Pinpoint the cell where the given text exists, returning its [x, y] midpoint coordinate. 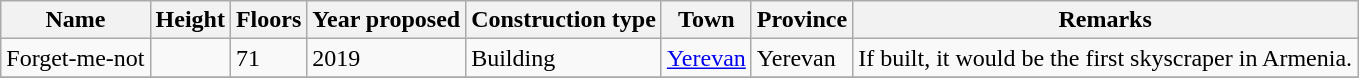
Building [564, 58]
If built, it would be the first skyscraper in Armenia. [1106, 58]
Height [190, 20]
Year proposed [386, 20]
Remarks [1106, 20]
Floors [268, 20]
Name [76, 20]
Construction type [564, 20]
2019 [386, 58]
Forget-me-not [76, 58]
71 [268, 58]
Town [706, 20]
Province [802, 20]
